Capture the cell that displays the provided text and extract its (X, Y) central coordinate. 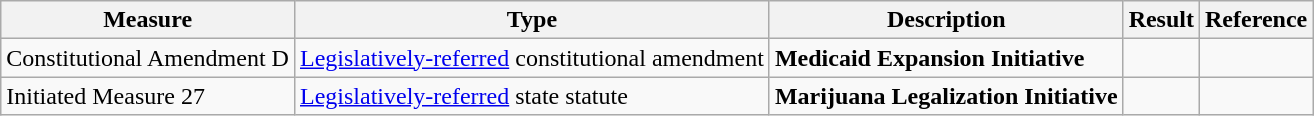
Type (532, 20)
Legislatively-referred constitutional amendment (532, 58)
Reference (1256, 20)
Medicaid Expansion Initiative (946, 58)
Measure (148, 20)
Initiated Measure 27 (148, 96)
Result (1161, 20)
Constitutional Amendment D (148, 58)
Legislatively-referred state statute (532, 96)
Marijuana Legalization Initiative (946, 96)
Description (946, 20)
